Extract the (X, Y) coordinate from the center of the cell holding the provided text.  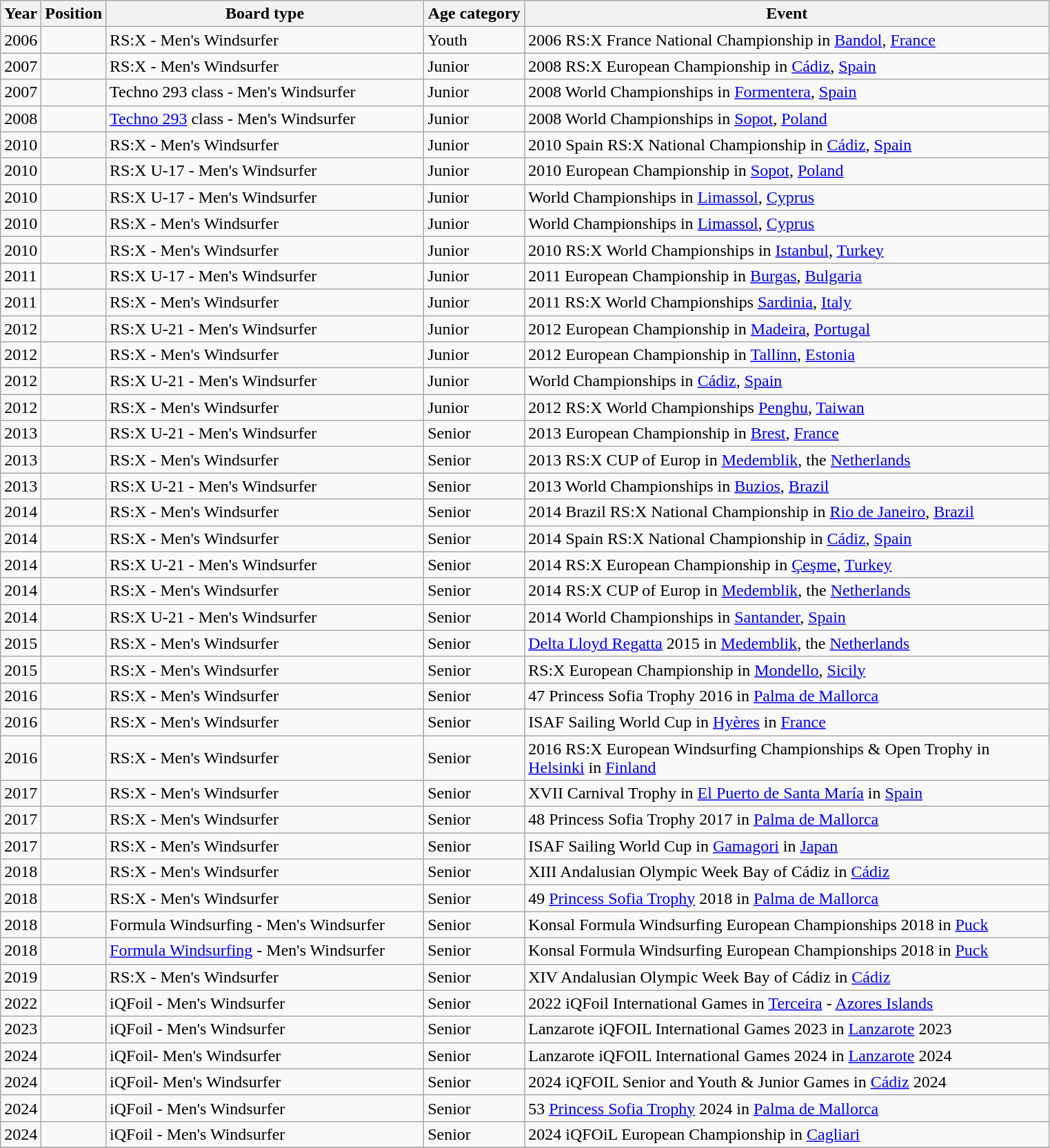
XVII Carnival Trophy in El Puerto de Santa María in Spain (787, 794)
2019 (21, 977)
Event (787, 14)
2014 RS:X European Championship in Çeşme, Turkey (787, 565)
Age category (474, 14)
2012 European Championship in Madeira, Portugal (787, 329)
Delta Lloyd Regatta 2015 in Medemblik, the Netherlands (787, 643)
2008 World Championships in Formentera, Spain (787, 92)
RS:X European Championship in Mondello, Sicily (787, 669)
2014 Spain RS:X National Championship in Cádiz, Spain (787, 538)
2006 (21, 40)
2024 iQFOiL European Championship in Cagliari (787, 1134)
2024 iQFOIL Senior and Youth & Junior Games in Cádiz 2024 (787, 1082)
47 Princess Sofia Trophy 2016 in Palma de Mallorca (787, 696)
Lanzarote iQFOIL International Games 2024 in Lanzarote 2024 (787, 1056)
2011 RS:X World Championships Sardinia, Italy (787, 302)
2006 RS:X France National Championship in Bandol, France (787, 40)
48 Princess Sofia Trophy 2017 in Palma de Mallorca (787, 820)
XIV Andalusian Olympic Week Bay of Cádiz in Cádiz (787, 977)
2014 World Championships in Santander, Spain (787, 617)
2022 (21, 1003)
Board type (265, 14)
Lanzarote iQFOIL International Games 2023 in Lanzarote 2023 (787, 1029)
Youth (474, 40)
Position (74, 14)
2016 RS:X European Windsurfing Championships & Open Trophy in Helsinki in Finland (787, 757)
2008 (21, 119)
ISAF Sailing World Cup in Hyères in France (787, 722)
ISAF Sailing World Cup in Gamagori in Japan (787, 846)
XIII Andalusian Olympic Week Bay of Cádiz in Cádiz (787, 872)
World Championships in Cádiz, Spain (787, 381)
2010 RS:X World Championships in Istanbul, Turkey (787, 250)
2023 (21, 1029)
2022 iQFoil International Games in Terceira - Azores Islands (787, 1003)
2010 European Championship in Sopot, Poland (787, 171)
2012 RS:X World Championships Penghu, Taiwan (787, 407)
2014 RS:X CUP of Europ in Medemblik, the Netherlands (787, 591)
2012 European Championship in Tallinn, Estonia (787, 355)
2013 RS:X CUP of Europ in Medemblik, the Netherlands (787, 460)
49 Princess Sofia Trophy 2018 in Palma de Mallorca (787, 898)
2013 European Championship in Brest, France (787, 434)
2008 World Championships in Sopot, Poland (787, 119)
2013 World Championships in Buzios, Brazil (787, 486)
2008 RS:X European Championship in Cádiz, Spain (787, 66)
2011 European Championship in Burgas, Bulgaria (787, 276)
2014 Brazil RS:X National Championship in Rio de Janeiro, Brazil (787, 512)
2010 Spain RS:X National Championship in Cádiz, Spain (787, 145)
53 Princess Sofia Trophy 2024 in Palma de Mallorca (787, 1108)
Year (21, 14)
